Identify which cell holds the provided text, then report its (x, y) central coordinate. 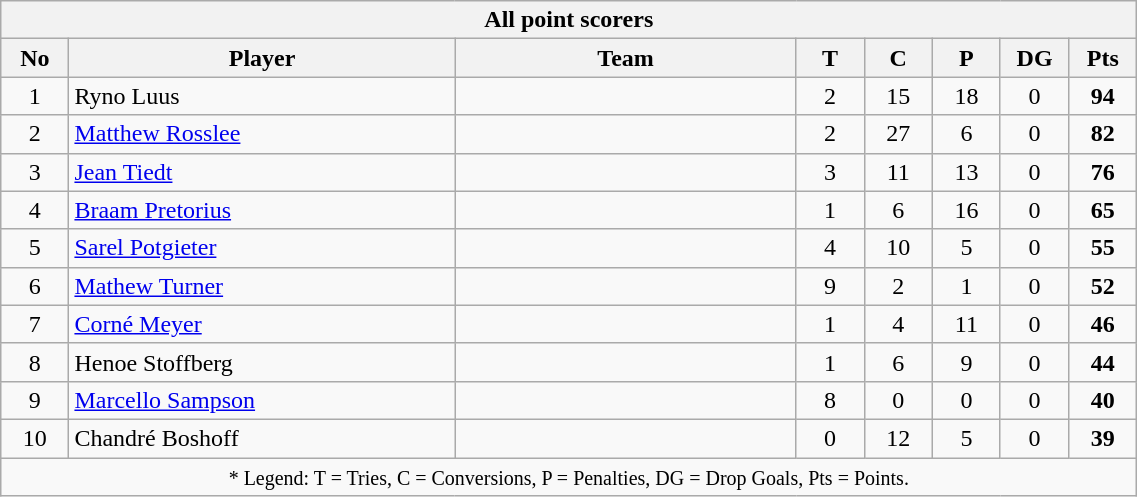
C (898, 58)
46 (1103, 324)
Matthew Rosslee (262, 134)
7 (35, 324)
Henoe Stoffberg (262, 362)
18 (966, 96)
65 (1103, 210)
55 (1103, 248)
40 (1103, 400)
76 (1103, 172)
P (966, 58)
94 (1103, 96)
Ryno Luus (262, 96)
44 (1103, 362)
52 (1103, 286)
No (35, 58)
16 (966, 210)
82 (1103, 134)
Player (262, 58)
All point scorers (569, 20)
Marcello Sampson (262, 400)
Corné Meyer (262, 324)
39 (1103, 438)
* Legend: T = Tries, C = Conversions, P = Penalties, DG = Drop Goals, Pts = Points. (569, 477)
15 (898, 96)
Sarel Potgieter (262, 248)
Jean Tiedt (262, 172)
27 (898, 134)
Team (626, 58)
12 (898, 438)
Chandré Boshoff (262, 438)
Pts (1103, 58)
13 (966, 172)
Braam Pretorius (262, 210)
Mathew Turner (262, 286)
T (830, 58)
DG (1034, 58)
